Find where the given text appears and provide that cell's center as (x, y) coordinate. 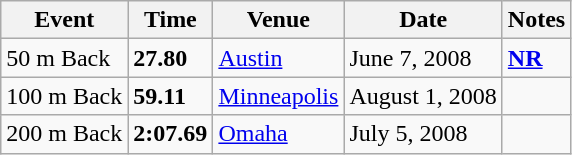
July 5, 2008 (423, 134)
Notes (536, 20)
27.80 (170, 58)
Time (170, 20)
Date (423, 20)
Venue (278, 20)
200 m Back (64, 134)
59.11 (170, 96)
Event (64, 20)
Austin (278, 58)
June 7, 2008 (423, 58)
100 m Back (64, 96)
August 1, 2008 (423, 96)
Minneapolis (278, 96)
50 m Back (64, 58)
NR (536, 58)
2:07.69 (170, 134)
Omaha (278, 134)
